Return the [X, Y] coordinate for the center point of the cell that contains the specified text.  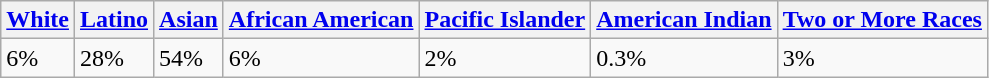
Two or More Races [882, 20]
White [38, 20]
28% [114, 58]
0.3% [684, 58]
Latino [114, 20]
3% [882, 58]
African American [321, 20]
Pacific Islander [505, 20]
American Indian [684, 20]
2% [505, 58]
Asian [189, 20]
54% [189, 58]
